Locate the cell with the specified text and output its (x, y) center coordinate. 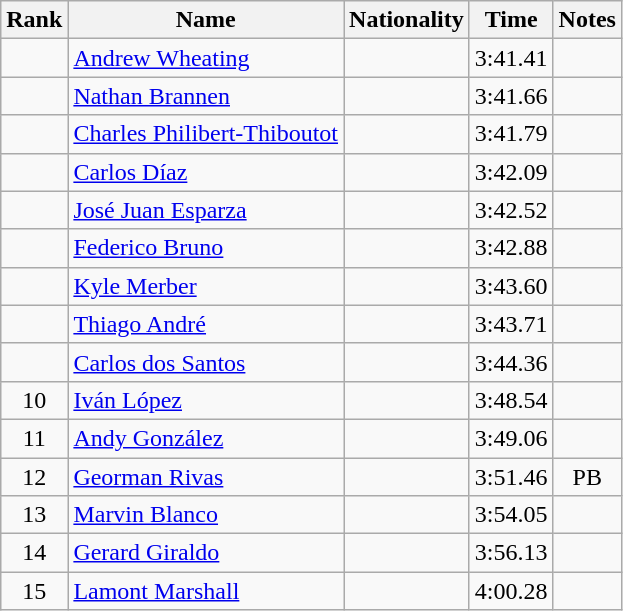
3:41.41 (511, 58)
13 (34, 515)
15 (34, 591)
3:48.54 (511, 400)
PB (587, 477)
3:44.36 (511, 362)
3:49.06 (511, 438)
Nationality (407, 20)
3:56.13 (511, 553)
4:00.28 (511, 591)
Gerard Giraldo (206, 553)
Kyle Merber (206, 286)
Rank (34, 20)
3:42.09 (511, 172)
10 (34, 400)
3:43.71 (511, 324)
Lamont Marshall (206, 591)
Federico Bruno (206, 248)
Charles Philibert-Thiboutot (206, 134)
Carlos dos Santos (206, 362)
Time (511, 20)
3:41.79 (511, 134)
3:42.88 (511, 248)
Iván López (206, 400)
Georman Rivas (206, 477)
Andy González (206, 438)
3:43.60 (511, 286)
Carlos Díaz (206, 172)
3:54.05 (511, 515)
Marvin Blanco (206, 515)
Notes (587, 20)
Name (206, 20)
Andrew Wheating (206, 58)
3:41.66 (511, 96)
José Juan Esparza (206, 210)
3:42.52 (511, 210)
12 (34, 477)
11 (34, 438)
Thiago André (206, 324)
Nathan Brannen (206, 96)
3:51.46 (511, 477)
14 (34, 553)
